From the cell containing the given text, extract its center point as [X, Y] coordinate. 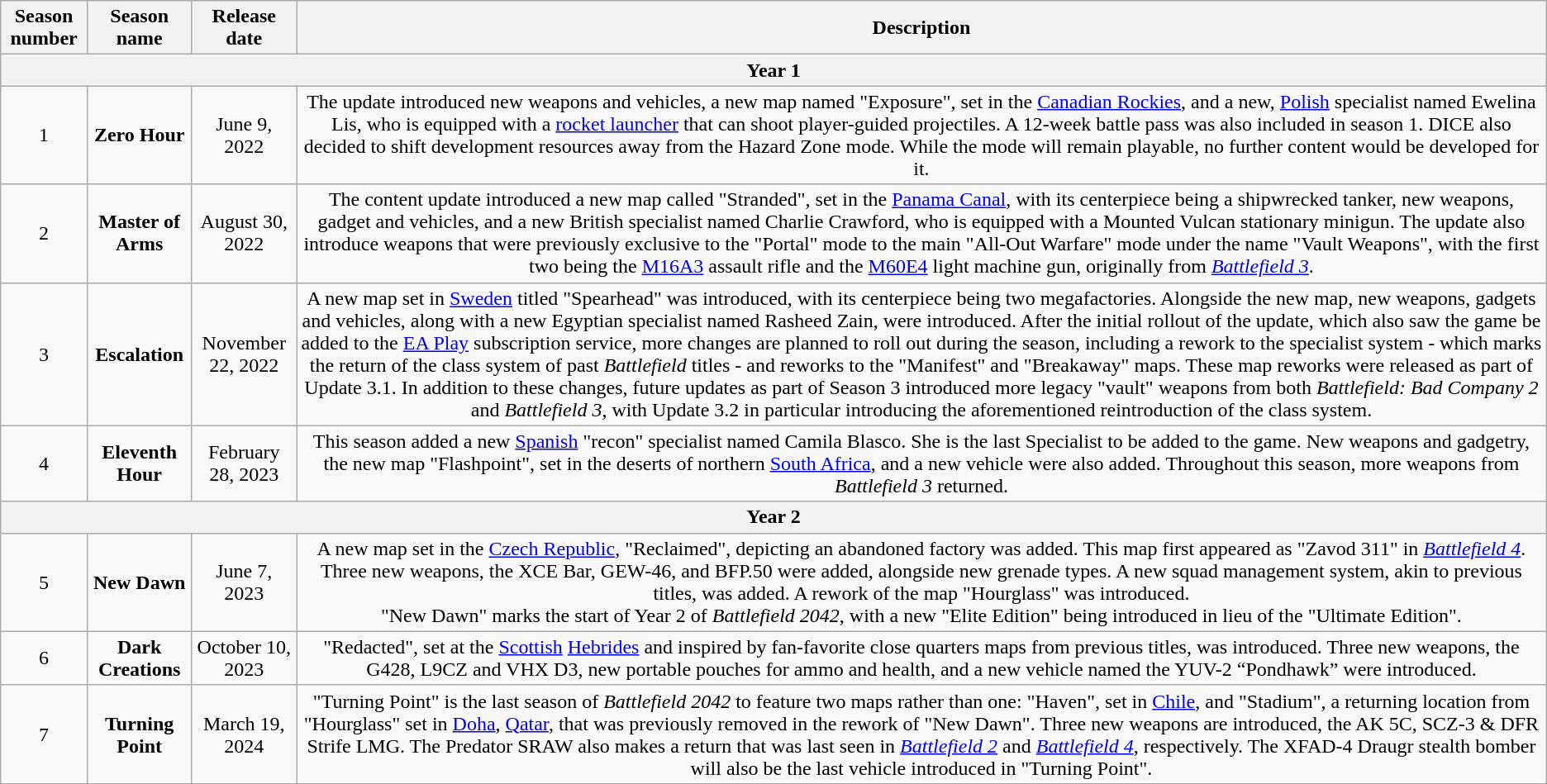
November 22, 2022 [245, 354]
3 [45, 354]
Year 1 [773, 70]
4 [45, 463]
New Dawn [139, 582]
7 [45, 734]
Turning Point [139, 734]
Season number [45, 28]
Season name [139, 28]
1 [45, 135]
Escalation [139, 354]
June 7, 2023 [245, 582]
Master of Arms [139, 233]
October 10, 2023 [245, 658]
6 [45, 658]
Eleventh Hour [139, 463]
Zero Hour [139, 135]
March 19, 2024 [245, 734]
Dark Creations [139, 658]
5 [45, 582]
February 28, 2023 [245, 463]
June 9, 2022 [245, 135]
Description [922, 28]
2 [45, 233]
August 30, 2022 [245, 233]
Year 2 [773, 517]
Release date [245, 28]
